Determine the (x, y) coordinate at the center of the cell enclosing the given text.  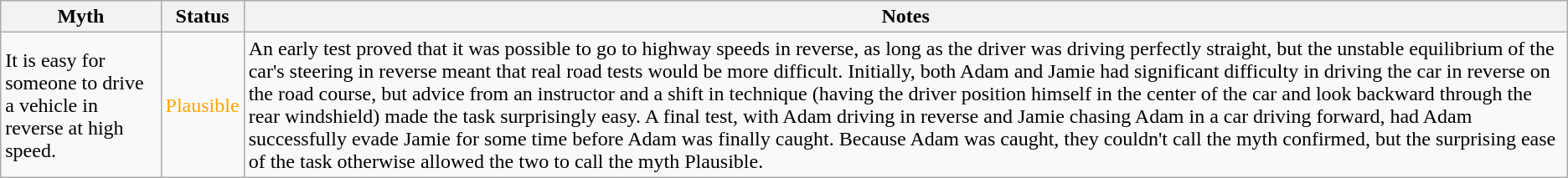
Notes (905, 17)
Myth (80, 17)
Plausible (203, 105)
Status (203, 17)
It is easy for someone to drive a vehicle in reverse at high speed. (80, 105)
